Locate the cell with the specified text and output its [X, Y] center coordinate. 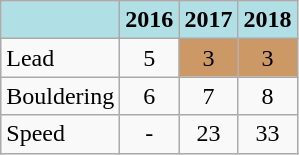
- [150, 134]
7 [208, 96]
Bouldering [60, 96]
23 [208, 134]
2018 [268, 20]
Lead [60, 58]
Speed [60, 134]
2016 [150, 20]
33 [268, 134]
8 [268, 96]
6 [150, 96]
5 [150, 58]
2017 [208, 20]
